Identify which cell holds the provided text, then report its (X, Y) central coordinate. 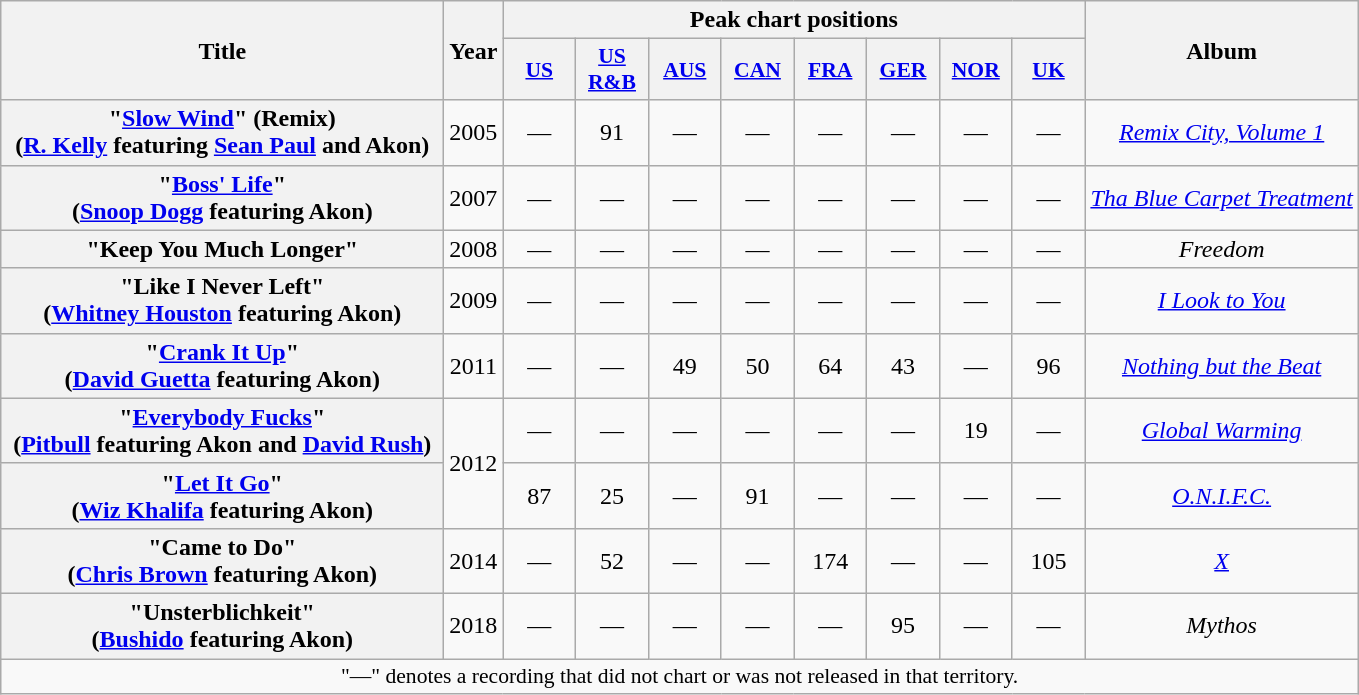
AUS (684, 70)
2012 (474, 463)
"Let It Go"(Wiz Khalifa featuring Akon) (222, 496)
X (1222, 560)
"Keep You Much Longer" (222, 249)
FRA (830, 70)
Year (474, 50)
Mythos (1222, 626)
Title (222, 50)
96 (1048, 366)
25 (612, 496)
Global Warming (1222, 430)
"Crank It Up"(David Guetta featuring Akon) (222, 366)
174 (830, 560)
US (540, 70)
49 (684, 366)
Tha Blue Carpet Treatment (1222, 198)
"Everybody Fucks"(Pitbull featuring Akon and David Rush) (222, 430)
2014 (474, 560)
2007 (474, 198)
50 (758, 366)
USR&B (612, 70)
2009 (474, 300)
"Came to Do"(Chris Brown featuring Akon) (222, 560)
2005 (474, 132)
I Look to You (1222, 300)
"—" denotes a recording that did not chart or was not released in that territory. (680, 676)
NOR (976, 70)
"Boss' Life"(Snoop Dogg featuring Akon) (222, 198)
Freedom (1222, 249)
64 (830, 366)
O.N.I.F.C. (1222, 496)
105 (1048, 560)
87 (540, 496)
"Slow Wind" (Remix)(R. Kelly featuring Sean Paul and Akon) (222, 132)
Album (1222, 50)
2008 (474, 249)
UK (1048, 70)
GER (904, 70)
43 (904, 366)
"Like I Never Left"(Whitney Houston featuring Akon) (222, 300)
Nothing but the Beat (1222, 366)
2011 (474, 366)
52 (612, 560)
Remix City, Volume 1 (1222, 132)
95 (904, 626)
CAN (758, 70)
"Unsterblichkeit"(Bushido featuring Akon) (222, 626)
19 (976, 430)
2018 (474, 626)
Peak chart positions (794, 20)
